Scan for the cell matching the given text and deliver its (x, y) coordinate at center. 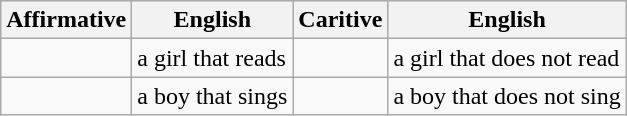
Affirmative (66, 20)
a boy that sings (212, 96)
a girl that reads (212, 58)
a boy that does not sing (507, 96)
a girl that does not read (507, 58)
Caritive (340, 20)
